Return (x, y) of the center of cell containing provided text 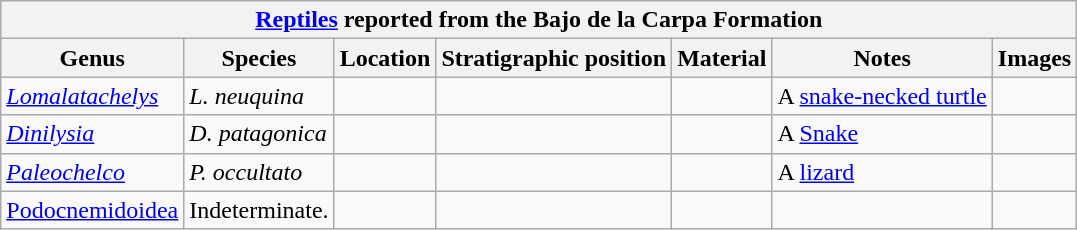
Notes (882, 58)
Genus (92, 58)
Material (722, 58)
Dinilysia (92, 134)
Paleochelco (92, 172)
Location (385, 58)
Indeterminate. (259, 210)
A Snake (882, 134)
L. neuquina (259, 96)
A snake-necked turtle (882, 96)
Lomalatachelys (92, 96)
Species (259, 58)
A lizard (882, 172)
Images (1034, 58)
Reptiles reported from the Bajo de la Carpa Formation (539, 20)
Stratigraphic position (554, 58)
P. occultato (259, 172)
D. patagonica (259, 134)
Podocnemidoidea (92, 210)
